Return (X, Y) of the center of cell containing provided text 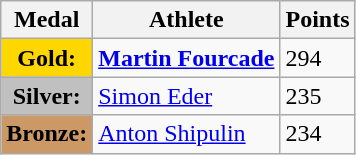
Anton Shipulin (186, 134)
Simon Eder (186, 96)
235 (318, 96)
Medal (47, 20)
Silver: (47, 96)
Gold: (47, 58)
234 (318, 134)
294 (318, 58)
Points (318, 20)
Athlete (186, 20)
Bronze: (47, 134)
Martin Fourcade (186, 58)
